Return the (X, Y) coordinate for the center point of the cell that contains the specified text.  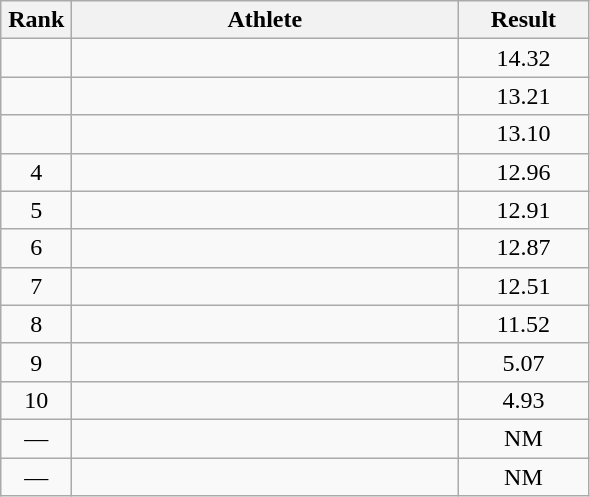
8 (36, 324)
9 (36, 362)
10 (36, 400)
12.51 (524, 286)
13.21 (524, 96)
4 (36, 172)
14.32 (524, 58)
Rank (36, 20)
7 (36, 286)
11.52 (524, 324)
Result (524, 20)
12.87 (524, 248)
Athlete (265, 20)
12.96 (524, 172)
4.93 (524, 400)
5 (36, 210)
5.07 (524, 362)
12.91 (524, 210)
6 (36, 248)
13.10 (524, 134)
